Search for the cell housing the specified text and yield its [X, Y] center coordinate. 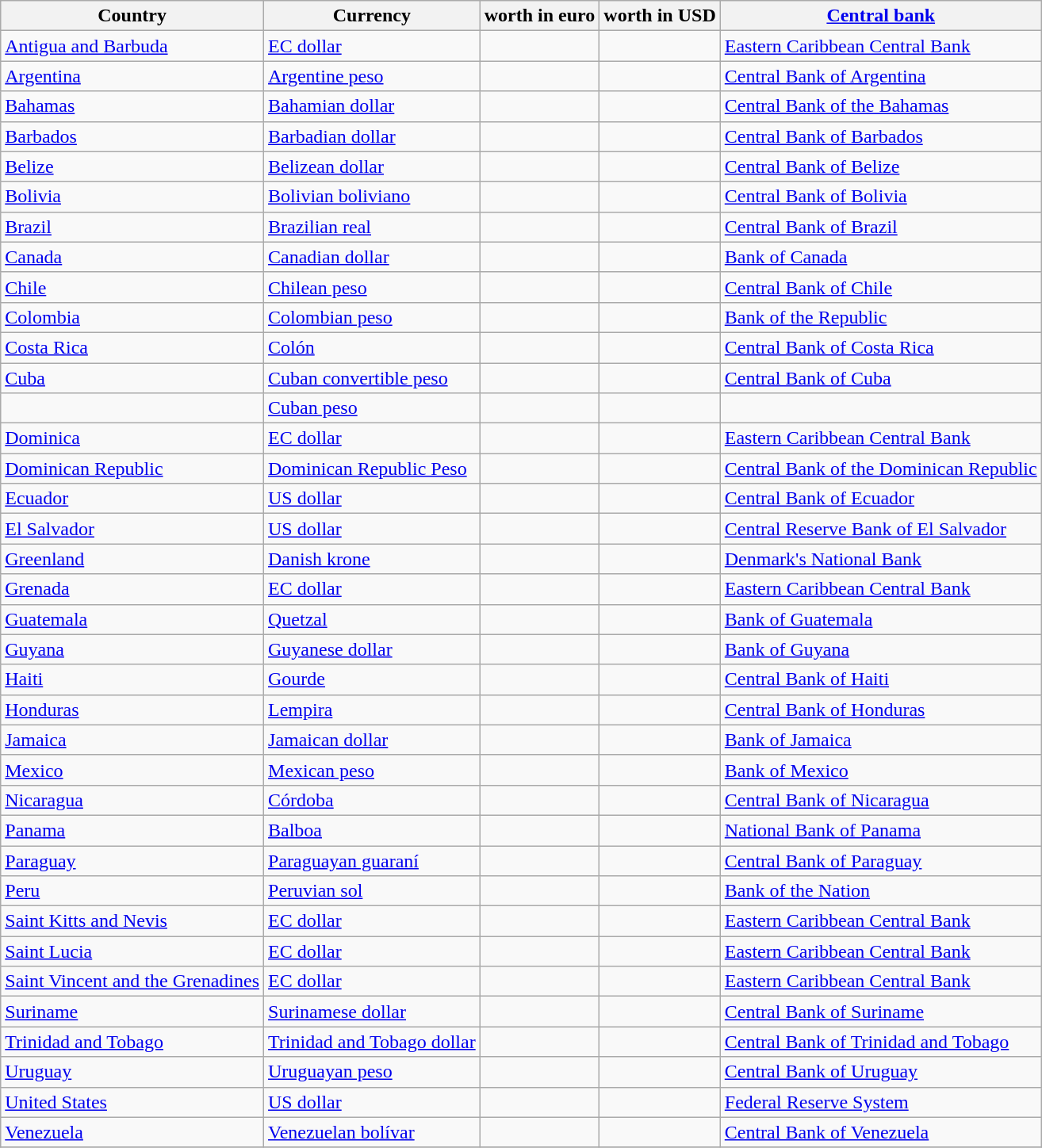
Central Bank of Brazil [880, 227]
Canada [132, 257]
Bolivia [132, 197]
Brazilian real [373, 227]
Bank of Guatemala [880, 619]
Bank of Canada [880, 257]
Central Bank of Argentina [880, 76]
Denmark's National Bank [880, 559]
Chilean peso [373, 287]
Currency [373, 16]
Bank of Mexico [880, 770]
Lempira [373, 710]
Dominican Republic Peso [373, 469]
Central Bank of Bolivia [880, 197]
Peru [132, 891]
Bahamian dollar [373, 106]
Central Bank of Ecuador [880, 499]
Central Bank of Venezuela [880, 1132]
Central Bank of Cuba [880, 378]
Jamaica [132, 740]
Central Bank of Chile [880, 287]
Nicaragua [132, 800]
Honduras [132, 710]
Bolivian boliviano [373, 197]
Venezuela [132, 1132]
Central Bank of Costa Rica [880, 347]
Bank of Guyana [880, 649]
Belizean dollar [373, 166]
Suriname [132, 1012]
Bahamas [132, 106]
Peruvian sol [373, 891]
Bank of Jamaica [880, 740]
Brazil [132, 227]
Saint Lucia [132, 951]
Central Bank of Uruguay [880, 1072]
Gourde [373, 679]
Belize [132, 166]
Uruguay [132, 1072]
Central Bank of Nicaragua [880, 800]
Central Bank of Honduras [880, 710]
Greenland [132, 559]
Bank of the Nation [880, 891]
Central Bank of Barbados [880, 136]
Colón [373, 347]
Mexican peso [373, 770]
Colombian peso [373, 317]
Surinamese dollar [373, 1012]
Argentine peso [373, 76]
Central Bank of the Dominican Republic [880, 469]
Guyanese dollar [373, 649]
Dominica [132, 438]
Saint Vincent and the Grenadines [132, 982]
Ecuador [132, 499]
Córdoba [373, 800]
Central Bank of Belize [880, 166]
National Bank of Panama [880, 830]
Cuba [132, 378]
Federal Reserve System [880, 1102]
worth in USD [660, 16]
Uruguayan peso [373, 1072]
El Salvador [132, 529]
Mexico [132, 770]
United States [132, 1102]
Cuban convertible peso [373, 378]
Guatemala [132, 619]
Colombia [132, 317]
Panama [132, 830]
Central bank [880, 16]
Barbados [132, 136]
Haiti [132, 679]
Bank of the Republic [880, 317]
Central Reserve Bank of El Salvador [880, 529]
Barbadian dollar [373, 136]
Quetzal [373, 619]
Trinidad and Tobago [132, 1042]
Country [132, 16]
Central Bank of Suriname [880, 1012]
Saint Kitts and Nevis [132, 921]
Trinidad and Tobago dollar [373, 1042]
Chile [132, 287]
Danish krone [373, 559]
Central Bank of Trinidad and Tobago [880, 1042]
Central Bank of the Bahamas [880, 106]
Canadian dollar [373, 257]
Jamaican dollar [373, 740]
Antigua and Barbuda [132, 46]
Balboa [373, 830]
Dominican Republic [132, 469]
Central Bank of Paraguay [880, 860]
Central Bank of Haiti [880, 679]
Paraguayan guaraní [373, 860]
worth in euro [539, 16]
Cuban peso [373, 408]
Argentina [132, 76]
Guyana [132, 649]
Costa Rica [132, 347]
Grenada [132, 589]
Paraguay [132, 860]
Venezuelan bolívar [373, 1132]
